Find where the given text appears and provide that cell's center as [X, Y] coordinate. 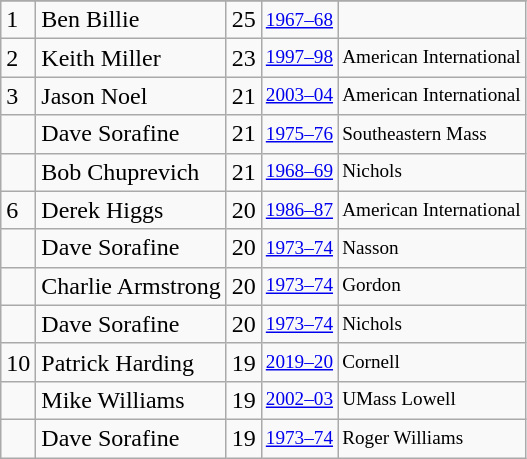
Gordon [432, 286]
23 [244, 58]
Mike Williams [131, 400]
1 [18, 20]
6 [18, 210]
Jason Noel [131, 96]
Keith Miller [131, 58]
Roger Williams [432, 438]
1986–87 [299, 210]
10 [18, 362]
Bob Chuprevich [131, 172]
1968–69 [299, 172]
2002–03 [299, 400]
Patrick Harding [131, 362]
2003–04 [299, 96]
Derek Higgs [131, 210]
2 [18, 58]
2019–20 [299, 362]
1967–68 [299, 20]
UMass Lowell [432, 400]
3 [18, 96]
Charlie Armstrong [131, 286]
Cornell [432, 362]
Southeastern Mass [432, 134]
Nasson [432, 248]
1975–76 [299, 134]
1997–98 [299, 58]
Ben Billie [131, 20]
25 [244, 20]
